From the cell containing the given text, extract its center point as [X, Y] coordinate. 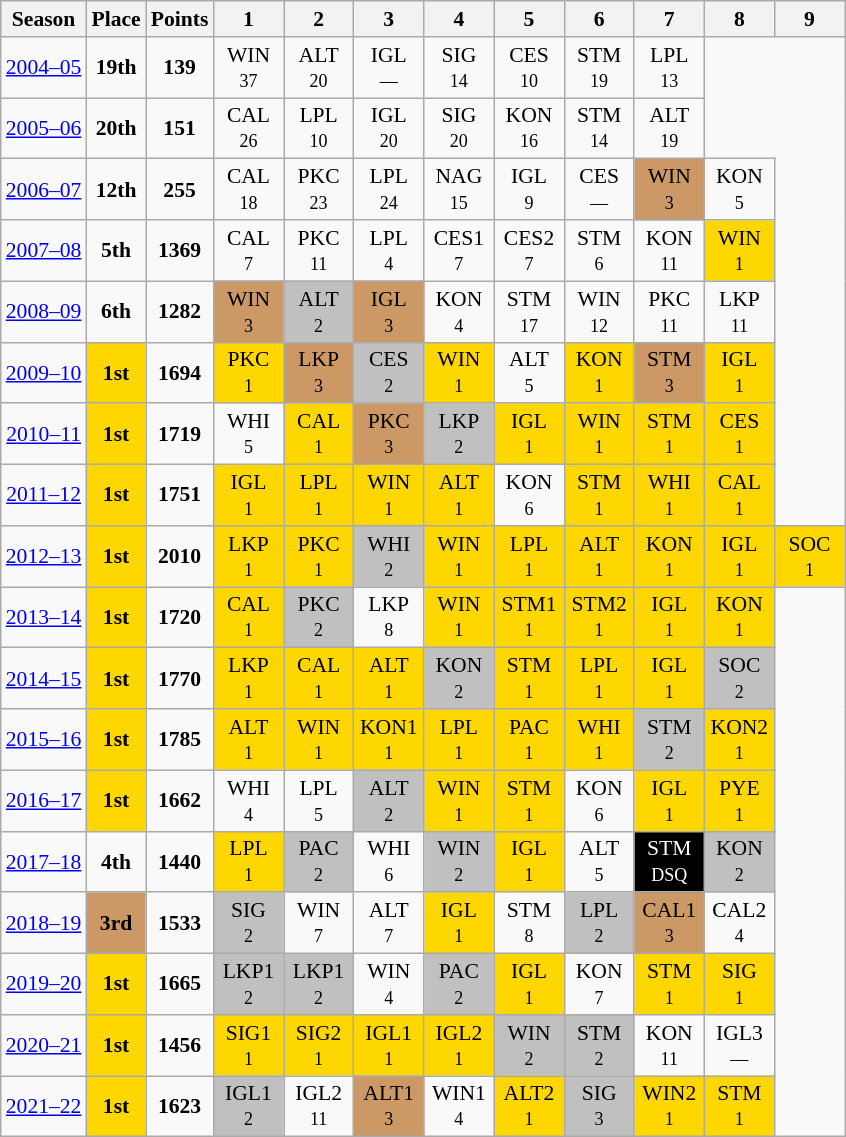
ALT20 [319, 68]
1770 [180, 678]
IGL11 [389, 1046]
STMDSQ [669, 862]
9 [809, 19]
LKP8 [389, 618]
2020–21 [44, 1046]
1 [248, 19]
2018–19 [44, 924]
1694 [180, 372]
STM14 [599, 128]
1623 [180, 1106]
CES17 [459, 250]
12th [116, 190]
2007–08 [44, 250]
STM8 [529, 924]
2004–05 [44, 68]
2005–06 [44, 128]
ALT19 [669, 128]
8 [739, 19]
PKC2 [319, 618]
255 [180, 190]
2015–16 [44, 740]
CAL24 [739, 924]
IGL3— [739, 1046]
2008–09 [44, 312]
Points [180, 19]
7 [669, 19]
STM11 [529, 618]
PKC23 [319, 190]
CES27 [529, 250]
STM19 [599, 68]
WHI2 [389, 556]
1456 [180, 1046]
5th [116, 250]
NAG15 [459, 190]
CAL13 [669, 924]
5 [529, 19]
PKC3 [389, 434]
LPL24 [389, 190]
151 [180, 128]
LPL10 [319, 128]
SIG11 [248, 1046]
WIN37 [248, 68]
2014–15 [44, 678]
KON16 [529, 128]
STM3 [669, 372]
SOC2 [739, 678]
1719 [180, 434]
IGL20 [389, 128]
KON7 [599, 984]
LPL4 [389, 250]
3 [389, 19]
SIG1 [739, 984]
CES— [599, 190]
2017–18 [44, 862]
STM6 [599, 250]
2009–10 [44, 372]
SIG2 [248, 924]
19th [116, 68]
PAC1 [529, 740]
1662 [180, 800]
IGL3 [389, 312]
2010–11 [44, 434]
139 [180, 68]
1751 [180, 496]
LKP11 [739, 312]
STM17 [529, 312]
LPL2 [599, 924]
4th [116, 862]
ALT21 [529, 1106]
LPL13 [669, 68]
1533 [180, 924]
WHI5 [248, 434]
WHI4 [248, 800]
ALT7 [389, 924]
CAL26 [248, 128]
CES1 [739, 434]
1440 [180, 862]
2011–12 [44, 496]
2 [319, 19]
1785 [180, 740]
1665 [180, 984]
SIG14 [459, 68]
1369 [180, 250]
SIG21 [319, 1046]
20th [116, 128]
LKP2 [459, 434]
CES2 [389, 372]
IGL— [389, 68]
6 [599, 19]
WHI6 [389, 862]
6th [116, 312]
ALT13 [389, 1106]
2012–13 [44, 556]
SIG20 [459, 128]
2019–20 [44, 984]
3rd [116, 924]
KON4 [459, 312]
WIN14 [459, 1106]
LKP3 [319, 372]
1282 [180, 312]
SOC1 [809, 556]
2010 [180, 556]
WIN12 [599, 312]
CAL7 [248, 250]
SIG3 [599, 1106]
PYE1 [739, 800]
2021–22 [44, 1106]
WIN7 [319, 924]
CAL18 [248, 190]
4 [459, 19]
STM21 [599, 618]
KON5 [739, 190]
Place [116, 19]
WIN21 [669, 1106]
IGL9 [529, 190]
CES10 [529, 68]
IGL21 [459, 1046]
IGL211 [319, 1106]
1720 [180, 618]
2013–14 [44, 618]
LPL5 [319, 800]
KON21 [739, 740]
IGL12 [248, 1106]
2006–07 [44, 190]
WIN4 [389, 984]
2016–17 [44, 800]
Season [44, 19]
